Capture the cell that displays the provided text and extract its (X, Y) central coordinate. 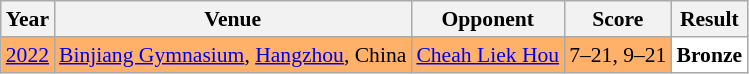
Opponent (488, 19)
Year (28, 19)
Score (618, 19)
Cheah Liek Hou (488, 55)
Binjiang Gymnasium, Hangzhou, China (232, 55)
Venue (232, 19)
7–21, 9–21 (618, 55)
Bronze (709, 55)
Result (709, 19)
2022 (28, 55)
